Extract the (x, y) coordinate from the center of the cell holding the provided text.  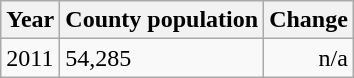
n/a (309, 58)
2011 (30, 58)
Change (309, 20)
54,285 (162, 58)
Year (30, 20)
County population (162, 20)
